Scan for the cell matching the given text and deliver its [x, y] coordinate at center. 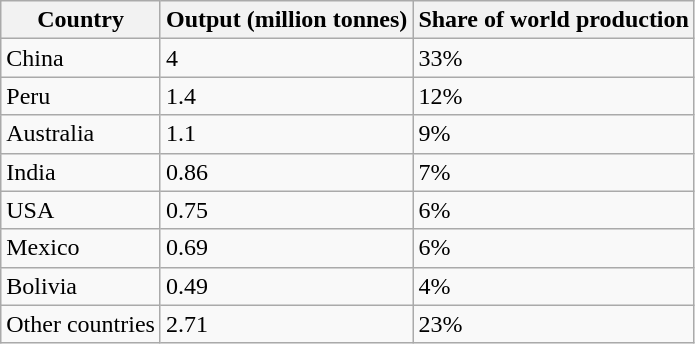
7% [554, 172]
Other countries [81, 324]
0.49 [286, 286]
33% [554, 58]
0.69 [286, 248]
1.1 [286, 134]
China [81, 58]
Bolivia [81, 286]
Mexico [81, 248]
Australia [81, 134]
India [81, 172]
1.4 [286, 96]
9% [554, 134]
2.71 [286, 324]
Peru [81, 96]
USA [81, 210]
Share of world production [554, 20]
Output (million tonnes) [286, 20]
Country [81, 20]
4% [554, 286]
12% [554, 96]
0.75 [286, 210]
0.86 [286, 172]
4 [286, 58]
23% [554, 324]
